Provide the [X, Y] coordinate of the cell's center where the given text is located.  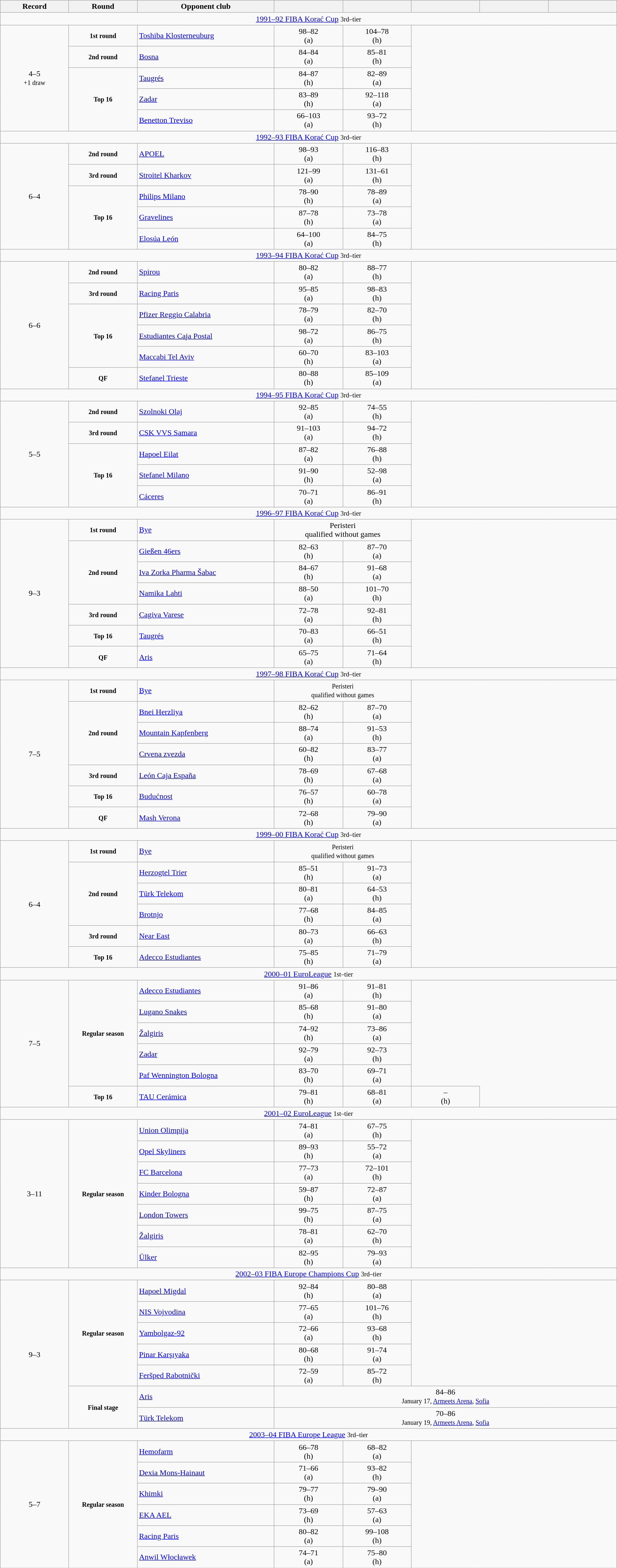
71–79 (a) [377, 957]
Round [103, 7]
83–77 (a) [377, 754]
80–68 (h) [308, 1354]
5–7 [34, 1504]
Philips Milano [206, 196]
2003–04 FIBA Europe League 3rd–tier [308, 1435]
Anwil Włocławek [206, 1557]
TAU Cerámica [206, 1096]
Record [34, 7]
1993–94 FIBA Korać Cup 3rd–tier [308, 256]
75–85 (h) [308, 957]
Elosúa León [206, 238]
99–75 (h) [308, 1215]
82–89 (a) [377, 78]
72–68 (h) [308, 818]
66–103 (a) [308, 120]
Pinar Karşıyaka [206, 1354]
65–75 (a) [308, 657]
92–79 (a) [308, 1054]
Bnei Herzliya [206, 712]
77–68 (h) [308, 915]
Final stage [103, 1407]
83–89 (h) [308, 99]
Hapoel Migdal [206, 1291]
73–86 (a) [377, 1033]
64–100 (a) [308, 238]
Brotnjo [206, 915]
86–75 (h) [377, 336]
98–72 (a) [308, 336]
66–51 (h) [377, 636]
91–68 (a) [377, 572]
84–75 (h) [377, 238]
NIS Vojvodina [206, 1312]
75–80 (h) [377, 1557]
55–72 (a) [377, 1151]
91–73 (a) [377, 872]
1994–95 FIBA Korać Cup 3rd–tier [308, 395]
85–68 (h) [308, 1012]
London Towers [206, 1215]
Namika Lahti [206, 594]
64–53 (h) [377, 894]
Herzogtel Trier [206, 872]
Yambolgaz-92 [206, 1333]
68–82 (a) [377, 1451]
72–78 (a) [308, 615]
73–78 (a) [377, 217]
74–81 (a) [308, 1130]
86–91 (h) [377, 496]
76–88 (h) [377, 454]
Lugano Snakes [206, 1012]
67–68 (a) [377, 775]
70–86January 19, Armeets Arena, Sofia [446, 1418]
70–83 (a) [308, 636]
74–92 (h) [308, 1033]
57–63 (a) [377, 1515]
121–99 (a) [308, 175]
92–85 (a) [308, 411]
Spirou [206, 272]
Budućnost [206, 796]
78–90 (h) [308, 196]
Maccabi Tel Aviv [206, 357]
101–70 (h) [377, 594]
85–81 (h) [377, 57]
FC Barcelona [206, 1173]
74–55 (h) [377, 411]
60–78 (a) [377, 796]
91–74 (a) [377, 1354]
2001–02 EuroLeague 1st–tier [308, 1113]
78–69 (h) [308, 775]
72–59 (a) [308, 1376]
Stefanel Trieste [206, 378]
4–5+1 draw [34, 78]
1992–93 FIBA Korać Cup 3rd–tier [308, 137]
Hapoel Eilat [206, 454]
Cáceres [206, 496]
APOEL [206, 154]
71–64 (h) [377, 657]
Crvena zvezda [206, 754]
74–71 (a) [308, 1557]
77–73 (a) [308, 1173]
66–78 (h) [308, 1451]
91–80 (a) [377, 1012]
83–70 (h) [308, 1075]
80–88 (a) [377, 1291]
Union Olimpija [206, 1130]
1991–92 FIBA Korać Cup 3rd–tier [308, 19]
59–87 (h) [308, 1193]
Dexia Mons-Hainaut [206, 1473]
Khimki [206, 1493]
70–71 (a) [308, 496]
92–118 (a) [377, 99]
94–72 (h) [377, 433]
71–66 (a) [308, 1473]
Stefanel Milano [206, 475]
98–82 (a) [308, 36]
91–53 (h) [377, 733]
5–5 [34, 454]
91–81 (h) [377, 991]
Mountain Kapfenberg [206, 733]
82–95 (h) [308, 1257]
66–63 (h) [377, 936]
Opponent club [206, 7]
2000–01 EuroLeague 1st–tier [308, 974]
Toshiba Klosterneuburg [206, 36]
Near East [206, 936]
78–89 (a) [377, 196]
Feršped Rabotnički [206, 1376]
87–75 (a) [377, 1215]
87–82 (a) [308, 454]
Estudiantes Caja Postal [206, 336]
Szolnoki Olaj [206, 411]
73–69 (h) [308, 1515]
92–73 (h) [377, 1054]
98–83 (h) [377, 294]
67–75 (h) [377, 1130]
83–103 (a) [377, 357]
Mash Verona [206, 818]
72–66 (a) [308, 1333]
72–87 (a) [377, 1193]
60–70 (h) [308, 357]
131–61 (h) [377, 175]
Kinder Bologna [206, 1193]
3–11 [34, 1193]
72–101 (h) [377, 1173]
1996–97 FIBA Korać Cup 3rd–tier [308, 513]
89–93 (h) [308, 1151]
88–77 (h) [377, 272]
85–109 (a) [377, 378]
85–51 (h) [308, 872]
Cagiva Varese [206, 615]
91–90 (h) [308, 475]
92–81 (h) [377, 615]
82–63 (h) [308, 551]
104–78 (h) [377, 36]
101–76 (h) [377, 1312]
60–82 (h) [308, 754]
EKA AEL [206, 1515]
Gravelines [206, 217]
84–87 (h) [308, 78]
León Caja España [206, 775]
76–57 (h) [308, 796]
79–93 (a) [377, 1257]
Stroitel Kharkov [206, 175]
62–70 (h) [377, 1236]
Pfizer Reggio Calabria [206, 314]
Ülker [206, 1257]
77–65 (a) [308, 1312]
99–108 (h) [377, 1536]
85–72 (h) [377, 1376]
91–103 (a) [308, 433]
84–86January 17, Armeets Arena, Sofia [446, 1396]
88–50 (a) [308, 594]
84–84 (a) [308, 57]
116–83 (h) [377, 154]
– (h) [446, 1096]
80–81 (a) [308, 894]
98–93 (a) [308, 154]
52–98 (a) [377, 475]
Iva Zorka Pharma Šabac [206, 572]
93–82 (h) [377, 1473]
69–71 (a) [377, 1075]
Bosna [206, 57]
1999–00 FIBA Korać Cup 3rd–tier [308, 834]
93–68 (h) [377, 1333]
80–73 (a) [308, 936]
82–62 (h) [308, 712]
87–78 (h) [308, 217]
68–81 (a) [377, 1096]
Paf Wennington Bologna [206, 1075]
79–77 (h) [308, 1493]
Opel Skyliners [206, 1151]
1997–98 FIBA Korać Cup 3rd–tier [308, 674]
93–72 (h) [377, 120]
84–85 (a) [377, 915]
78–79 (a) [308, 314]
Benetton Treviso [206, 120]
79–81 (h) [308, 1096]
CSK VVS Samara [206, 433]
84–67 (h) [308, 572]
2002–03 FIBA Europe Champions Cup 3rd–tier [308, 1274]
80–88 (h) [308, 378]
78–81 (a) [308, 1236]
6–6 [34, 325]
Gießen 46ers [206, 551]
82–70 (h) [377, 314]
95–85 (a) [308, 294]
91–86 (a) [308, 991]
88–74 (a) [308, 733]
92–84 (h) [308, 1291]
Hemofarm [206, 1451]
